From the cell containing the given text, extract its center point as [X, Y] coordinate. 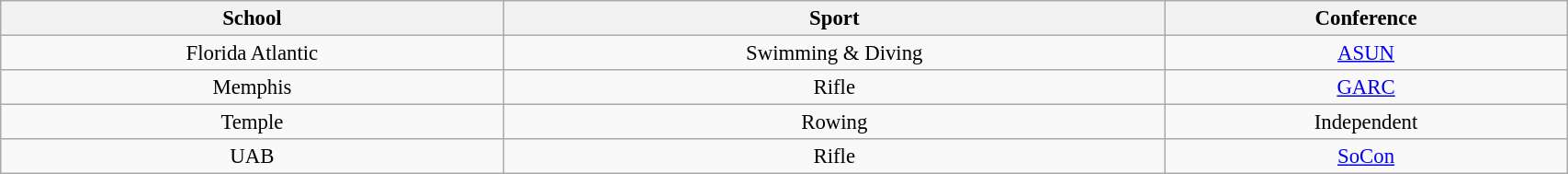
School [252, 18]
Conference [1365, 18]
Florida Atlantic [252, 53]
Swimming & Diving [834, 53]
GARC [1365, 87]
SoCon [1365, 157]
Independent [1365, 122]
UAB [252, 157]
Sport [834, 18]
Rowing [834, 122]
Memphis [252, 87]
ASUN [1365, 53]
Temple [252, 122]
